Return (X, Y) of the center of cell containing provided text 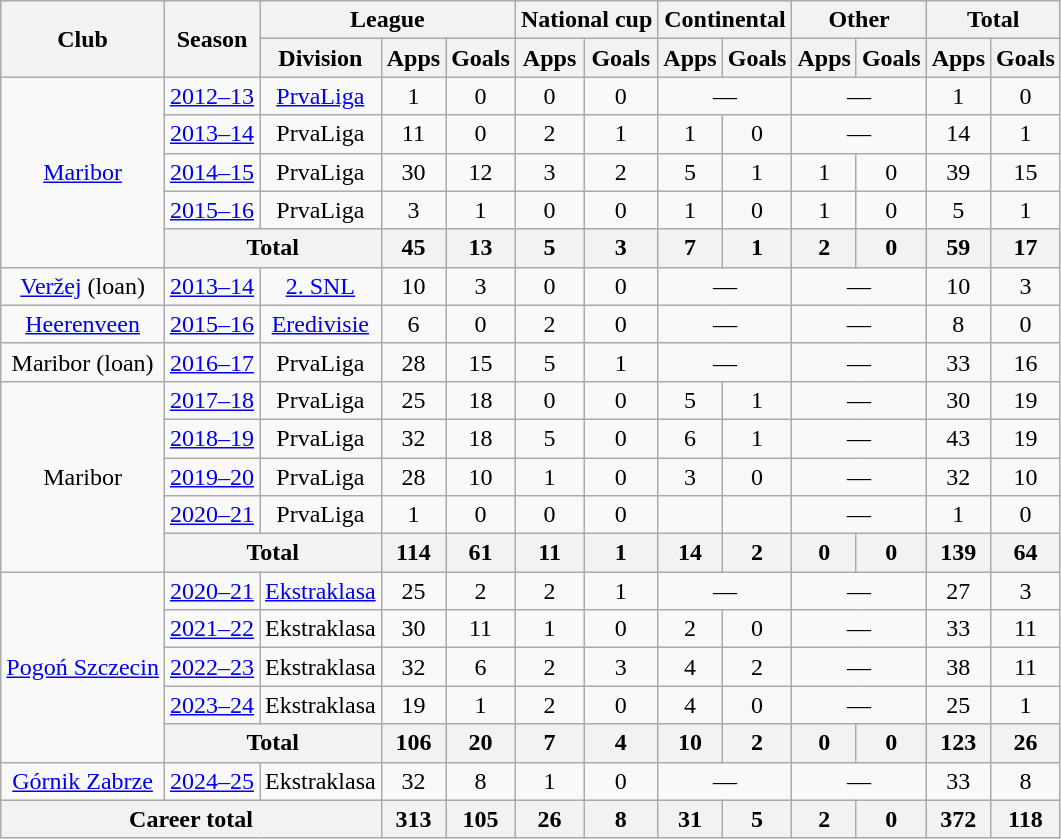
2024–25 (212, 781)
372 (958, 819)
2014–15 (212, 172)
2022–23 (212, 667)
313 (413, 819)
59 (958, 248)
12 (481, 172)
43 (958, 438)
Heerenveen (83, 324)
17 (1026, 248)
Maribor (loan) (83, 362)
106 (413, 743)
31 (690, 819)
2. SNL (321, 286)
Career total (191, 819)
2021–22 (212, 629)
Górnik Zabrze (83, 781)
123 (958, 743)
61 (481, 553)
2023–24 (212, 705)
Division (321, 58)
45 (413, 248)
Eredivisie (321, 324)
139 (958, 553)
114 (413, 553)
Pogoń Szczecin (83, 667)
64 (1026, 553)
2017–18 (212, 400)
Club (83, 39)
2018–19 (212, 438)
2019–20 (212, 477)
13 (481, 248)
League (388, 20)
National cup (586, 20)
38 (958, 667)
Season (212, 39)
27 (958, 591)
2012–13 (212, 96)
20 (481, 743)
118 (1026, 819)
39 (958, 172)
Veržej (loan) (83, 286)
16 (1026, 362)
2016–17 (212, 362)
Other (859, 20)
Continental (725, 20)
105 (481, 819)
